Capture the cell that displays the provided text and extract its (x, y) central coordinate. 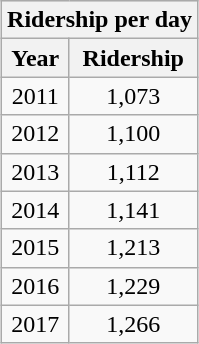
Ridership (134, 58)
2012 (36, 134)
2017 (36, 324)
2013 (36, 172)
2016 (36, 286)
1,112 (134, 172)
1,141 (134, 210)
2015 (36, 248)
Ridership per day (100, 20)
1,213 (134, 248)
1,229 (134, 286)
1,073 (134, 96)
Year (36, 58)
1,100 (134, 134)
2014 (36, 210)
1,266 (134, 324)
2011 (36, 96)
